Capture the cell that displays the provided text and extract its [X, Y] central coordinate. 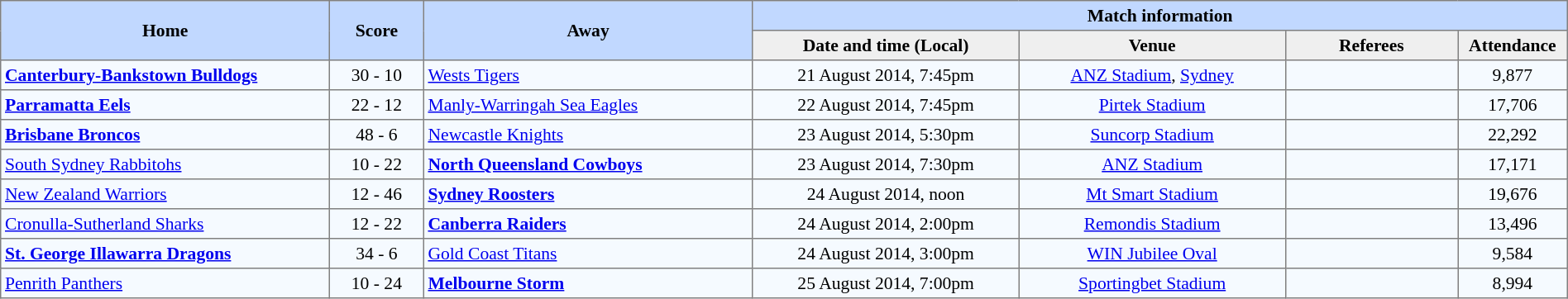
Sportingbet Stadium [1152, 283]
34 - 6 [377, 254]
13,496 [1513, 224]
48 - 6 [377, 135]
Mt Smart Stadium [1152, 194]
23 August 2014, 7:30pm [886, 164]
Canterbury-Bankstown Bulldogs [165, 75]
Match information [1159, 16]
19,676 [1513, 194]
10 - 24 [377, 283]
Away [588, 31]
Referees [1371, 45]
22 - 12 [377, 105]
Sydney Roosters [588, 194]
21 August 2014, 7:45pm [886, 75]
St. George Illawarra Dragons [165, 254]
22,292 [1513, 135]
North Queensland Cowboys [588, 164]
Remondis Stadium [1152, 224]
10 - 22 [377, 164]
17,706 [1513, 105]
Venue [1152, 45]
Melbourne Storm [588, 283]
Suncorp Stadium [1152, 135]
30 - 10 [377, 75]
Parramatta Eels [165, 105]
Penrith Panthers [165, 283]
Score [377, 31]
8,994 [1513, 283]
Date and time (Local) [886, 45]
ANZ Stadium, Sydney [1152, 75]
25 August 2014, 7:00pm [886, 283]
12 - 22 [377, 224]
Attendance [1513, 45]
12 - 46 [377, 194]
24 August 2014, 2:00pm [886, 224]
Newcastle Knights [588, 135]
24 August 2014, 3:00pm [886, 254]
South Sydney Rabbitohs [165, 164]
9,877 [1513, 75]
23 August 2014, 5:30pm [886, 135]
24 August 2014, noon [886, 194]
WIN Jubilee Oval [1152, 254]
22 August 2014, 7:45pm [886, 105]
Brisbane Broncos [165, 135]
17,171 [1513, 164]
9,584 [1513, 254]
Home [165, 31]
ANZ Stadium [1152, 164]
Pirtek Stadium [1152, 105]
Manly-Warringah Sea Eagles [588, 105]
New Zealand Warriors [165, 194]
Cronulla-Sutherland Sharks [165, 224]
Canberra Raiders [588, 224]
Gold Coast Titans [588, 254]
Wests Tigers [588, 75]
